Search for the cell housing the specified text and yield its (X, Y) center coordinate. 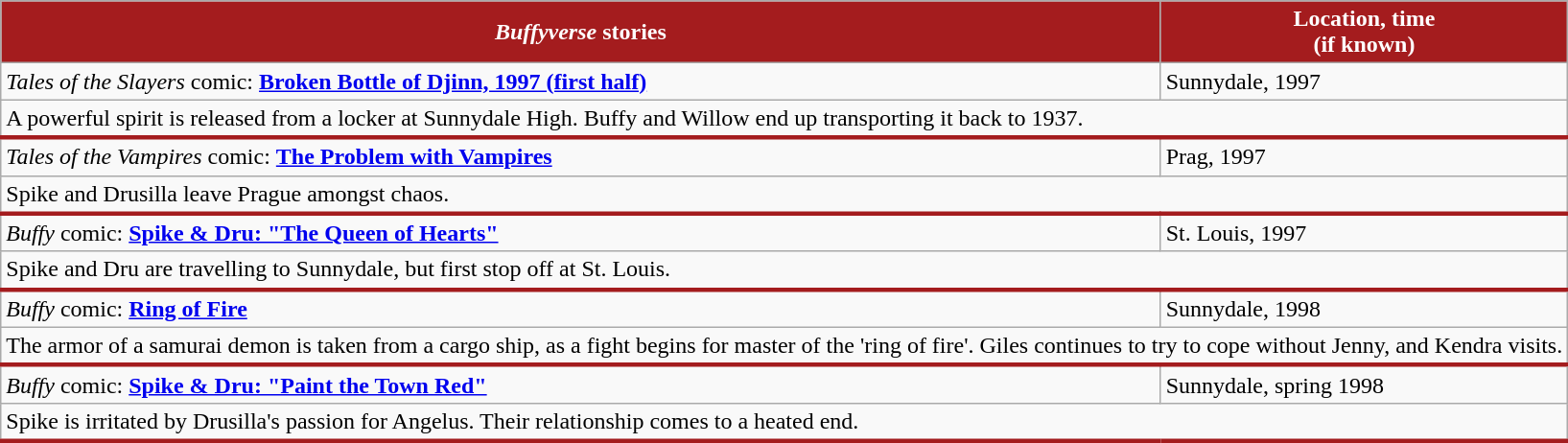
Tales of the Slayers comic: Broken Bottle of Djinn, 1997 (first half) (581, 82)
A powerful spirit is released from a locker at Sunnydale High. Buffy and Willow end up transporting it back to 1937. (784, 119)
Sunnydale, spring 1998 (1364, 385)
Spike is irritated by Drusilla's passion for Angelus. Their relationship comes to a heated end. (784, 422)
Spike and Dru are travelling to Sunnydale, but first stop off at St. Louis. (784, 270)
Buffy comic: Spike & Dru: "Paint the Town Red" (581, 385)
Buffyverse stories (581, 33)
Tales of the Vampires comic: The Problem with Vampires (581, 156)
St. Louis, 1997 (1364, 233)
Buffy comic: Spike & Dru: "The Queen of Hearts" (581, 233)
Sunnydale, 1998 (1364, 309)
Buffy comic: Ring of Fire (581, 309)
Location, time(if known) (1364, 33)
Spike and Drusilla leave Prague amongst chaos. (784, 195)
Prag, 1997 (1364, 156)
Sunnydale, 1997 (1364, 82)
